Locate the cell with the specified text and output its (X, Y) center coordinate. 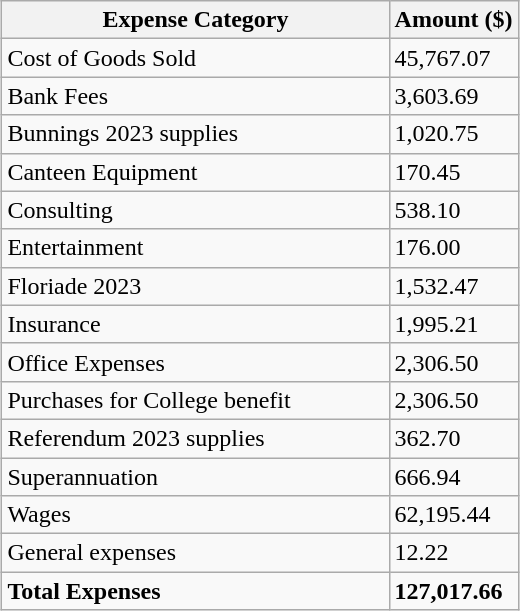
Total Expenses (196, 591)
45,767.07 (454, 58)
62,195.44 (454, 515)
170.45 (454, 172)
General expenses (196, 553)
Cost of Goods Sold (196, 58)
Purchases for College benefit (196, 400)
1,020.75 (454, 134)
Entertainment (196, 248)
127,017.66 (454, 591)
Referendum 2023 supplies (196, 438)
Expense Category (196, 20)
1,532.47 (454, 286)
176.00 (454, 248)
Consulting (196, 210)
Floriade 2023 (196, 286)
Amount ($) (454, 20)
12.22 (454, 553)
Canteen Equipment (196, 172)
Office Expenses (196, 362)
Bunnings 2023 supplies (196, 134)
Superannuation (196, 477)
Wages (196, 515)
362.70 (454, 438)
666.94 (454, 477)
3,603.69 (454, 96)
1,995.21 (454, 324)
Insurance (196, 324)
Bank Fees (196, 96)
538.10 (454, 210)
